Extract the (x, y) coordinate from the center of the cell holding the provided text.  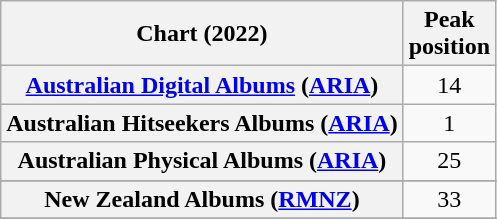
New Zealand Albums (RMNZ) (202, 199)
14 (449, 85)
Australian Physical Albums (ARIA) (202, 161)
33 (449, 199)
25 (449, 161)
Peakposition (449, 34)
1 (449, 123)
Australian Hitseekers Albums (ARIA) (202, 123)
Australian Digital Albums (ARIA) (202, 85)
Chart (2022) (202, 34)
